Extract the (x, y) coordinate from the center of the cell holding the provided text.  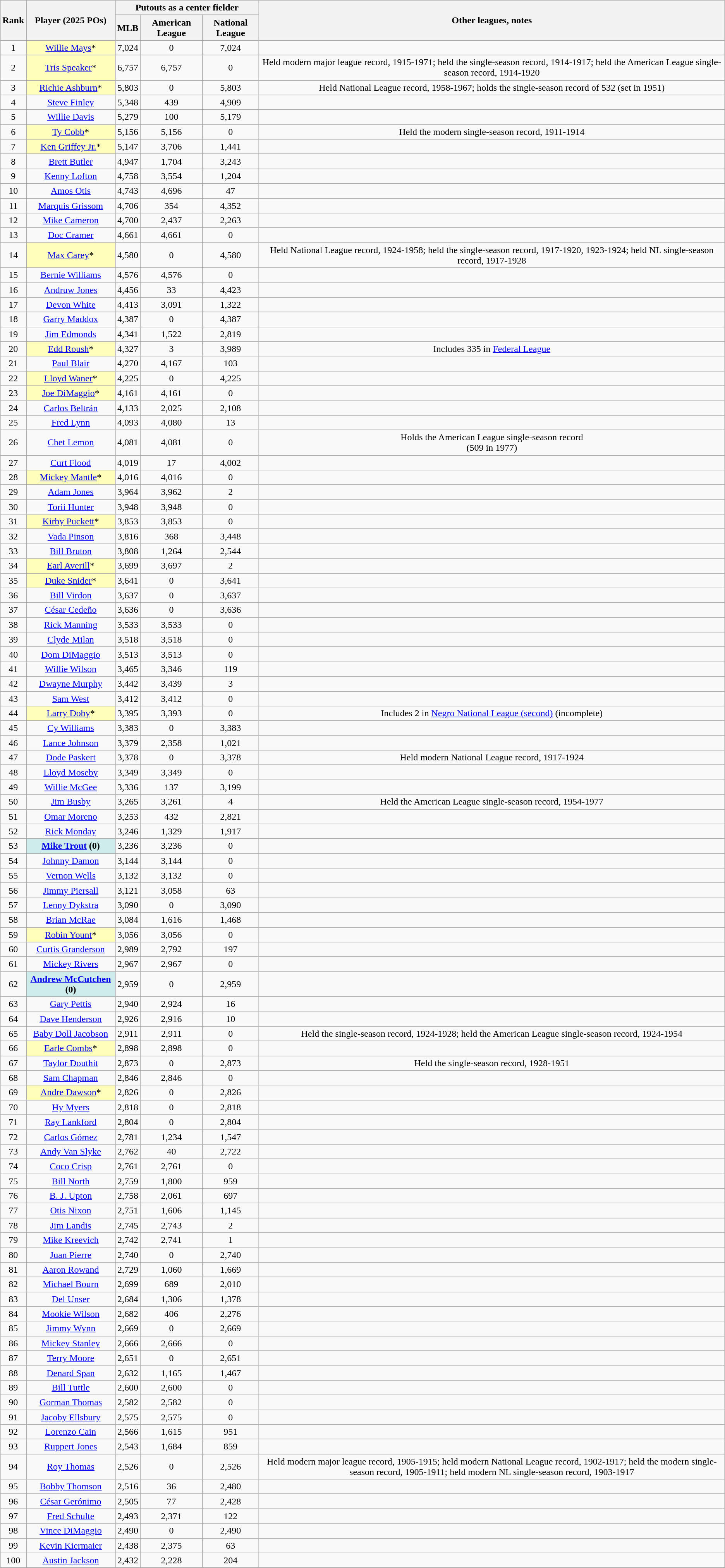
46 (13, 743)
Omar Moreno (70, 817)
31 (13, 522)
3,439 (171, 684)
3,448 (230, 536)
1,329 (171, 831)
67 (13, 1063)
50 (13, 802)
Held National League record, 1958-1967; holds the single-season record of 532 (set in 1951) (492, 88)
2,566 (128, 1432)
2,544 (230, 551)
4,327 (128, 349)
MLB (128, 28)
Putouts as a center fielder (187, 8)
Adam Jones (70, 492)
12 (13, 221)
National League (230, 28)
4,909 (230, 102)
1,021 (230, 743)
Held the modern single-season record, 1911-1914 (492, 132)
2,741 (171, 1240)
Larry Doby* (70, 713)
24 (13, 408)
28 (13, 477)
Bobby Thomson (70, 1487)
Earle Combs* (70, 1048)
Devon White (70, 305)
439 (171, 102)
Bill North (70, 1181)
2,792 (171, 949)
Garry Maddox (70, 319)
78 (13, 1225)
73 (13, 1151)
2,437 (171, 221)
Chet Lemon (70, 443)
Max Carey* (70, 255)
4,019 (128, 462)
197 (230, 949)
29 (13, 492)
74 (13, 1166)
83 (13, 1299)
Torii Hunter (70, 507)
119 (230, 669)
Mickey Stanley (70, 1343)
Lorenzo Cain (70, 1432)
21 (13, 364)
3,246 (128, 831)
1,684 (171, 1447)
Roy Thomas (70, 1466)
Carlos Gómez (70, 1137)
2,358 (171, 743)
Robin Yount* (70, 934)
Taylor Douthit (70, 1063)
4,947 (128, 161)
25 (13, 422)
2,926 (128, 1019)
1,917 (230, 831)
Marquis Grissom (70, 206)
3,121 (128, 890)
689 (171, 1284)
60 (13, 949)
4,413 (128, 305)
4,352 (230, 206)
Willie Wilson (70, 669)
4,696 (171, 191)
97 (13, 1516)
697 (230, 1196)
48 (13, 772)
Terry Moore (70, 1358)
44 (13, 713)
2,228 (171, 1560)
Rank (13, 20)
27 (13, 462)
Lloyd Moseby (70, 772)
57 (13, 905)
18 (13, 319)
2,682 (128, 1314)
American League (171, 28)
72 (13, 1137)
38 (13, 625)
Andy Van Slyke (70, 1151)
49 (13, 787)
3,706 (171, 146)
54 (13, 861)
53 (13, 846)
Del Unser (70, 1299)
Hy Myers (70, 1107)
Austin Jackson (70, 1560)
406 (171, 1314)
26 (13, 443)
98 (13, 1531)
Clyde Milan (70, 639)
2,940 (128, 1004)
37 (13, 610)
Lloyd Waner* (70, 378)
Tris Speaker* (70, 67)
1,264 (171, 551)
70 (13, 1107)
1,669 (230, 1270)
César Gerónimo (70, 1501)
Held the single-season record, 1928-1951 (492, 1063)
Kevin Kiermaier (70, 1546)
3,393 (171, 713)
22 (13, 378)
Baby Doll Jacobson (70, 1034)
368 (171, 536)
55 (13, 875)
4,743 (128, 191)
Cy Williams (70, 728)
2,751 (128, 1211)
2,684 (128, 1299)
Brian McRae (70, 920)
42 (13, 684)
Dom DiMaggio (70, 654)
2,916 (171, 1019)
1,468 (230, 920)
Duke Snider* (70, 581)
2,375 (171, 1546)
5 (13, 117)
3,265 (128, 802)
Lenny Dykstra (70, 905)
8 (13, 161)
Sam Chapman (70, 1078)
4,700 (128, 221)
5,279 (128, 117)
58 (13, 920)
1,145 (230, 1211)
3,395 (128, 713)
Brett Butler (70, 161)
79 (13, 1240)
Dave Henderson (70, 1019)
Held National League record, 1924-1958; held the single-season record, 1917-1920, 1923-1924; held NL single-season record, 1917-1928 (492, 255)
4,080 (171, 422)
Mike Cameron (70, 221)
15 (13, 275)
59 (13, 934)
2,276 (230, 1314)
9 (13, 176)
11 (13, 206)
4,002 (230, 462)
Sam West (70, 699)
86 (13, 1343)
Jacoby Ellsbury (70, 1417)
3,989 (230, 349)
4,093 (128, 422)
Andrew McCutchen (0) (70, 984)
2,432 (128, 1560)
3,699 (128, 566)
93 (13, 1447)
Carlos Beltrán (70, 408)
Rick Monday (70, 831)
1,606 (171, 1211)
Dwayne Murphy (70, 684)
Willie McGee (70, 787)
4,456 (128, 290)
Ray Lankford (70, 1122)
3,465 (128, 669)
4,270 (128, 364)
Jim Landis (70, 1225)
3,442 (128, 684)
88 (13, 1373)
65 (13, 1034)
61 (13, 964)
Coco Crisp (70, 1166)
5,179 (230, 117)
4,423 (230, 290)
2,428 (230, 1501)
Kenny Lofton (70, 176)
99 (13, 1546)
1,234 (171, 1137)
14 (13, 255)
Jim Busby (70, 802)
Held modern National League record, 1917-1924 (492, 758)
41 (13, 669)
Jimmy Piersall (70, 890)
Ruppert Jones (70, 1447)
2,989 (128, 949)
Joe DiMaggio* (70, 393)
Andruw Jones (70, 290)
Vernon Wells (70, 875)
3,697 (171, 566)
1,165 (171, 1373)
2,821 (230, 817)
1,441 (230, 146)
2,758 (128, 1196)
1,060 (171, 1270)
3,253 (128, 817)
94 (13, 1466)
2,543 (128, 1447)
Paul Blair (70, 364)
Mike Trout (0) (70, 846)
Willie Davis (70, 117)
137 (171, 787)
52 (13, 831)
76 (13, 1196)
87 (13, 1358)
2,722 (230, 1151)
959 (230, 1181)
96 (13, 1501)
3,808 (128, 551)
Gorman Thomas (70, 1402)
3,058 (171, 890)
3,084 (128, 920)
2,010 (230, 1284)
Mickey Mantle* (70, 477)
1,322 (230, 305)
2,819 (230, 334)
Mookie Wilson (70, 1314)
Andre Dawson* (70, 1092)
Gary Pettis (70, 1004)
80 (13, 1255)
4,341 (128, 334)
1,306 (171, 1299)
3,346 (171, 669)
Bill Tuttle (70, 1387)
432 (171, 817)
2,742 (128, 1240)
3,964 (128, 492)
2,025 (171, 408)
56 (13, 890)
Curt Flood (70, 462)
66 (13, 1048)
2,632 (128, 1373)
2,516 (128, 1487)
Mickey Rivers (70, 964)
Bill Bruton (70, 551)
69 (13, 1092)
2,781 (128, 1137)
3,261 (171, 802)
19 (13, 334)
6 (13, 132)
85 (13, 1328)
Held the American League single-season record, 1954-1977 (492, 802)
Held modern major league record, 1915-1971; held the single-season record, 1914-1917; held the American League single-season record, 1914-1920 (492, 67)
34 (13, 566)
Willie Mays* (70, 48)
1,522 (171, 334)
91 (13, 1417)
Michael Bourn (70, 1284)
1,378 (230, 1299)
3,379 (128, 743)
Vince DiMaggio (70, 1531)
3,554 (171, 176)
Denard Span (70, 1373)
30 (13, 507)
2,729 (128, 1270)
2,371 (171, 1516)
Otis Nixon (70, 1211)
2,480 (230, 1487)
Held the single-season record, 1924-1928; held the American League single-season record, 1924-1954 (492, 1034)
Jim Edmonds (70, 334)
Bernie Williams (70, 275)
Mike Kreevich (70, 1240)
35 (13, 581)
103 (230, 364)
1,615 (171, 1432)
84 (13, 1314)
2,699 (128, 1284)
B. J. Upton (70, 1196)
Vada Pinson (70, 536)
951 (230, 1432)
1,704 (171, 161)
Bill Virdon (70, 595)
2,762 (128, 1151)
2,108 (230, 408)
89 (13, 1387)
5,147 (128, 146)
68 (13, 1078)
3,816 (128, 536)
Amos Otis (70, 191)
2,493 (128, 1516)
1,204 (230, 176)
95 (13, 1487)
4,706 (128, 206)
1,800 (171, 1181)
2,743 (171, 1225)
Lance Johnson (70, 743)
20 (13, 349)
Aaron Rowand (70, 1270)
Edd Roush* (70, 349)
2,263 (230, 221)
Holds the American League single-season record (509 in 1977) (492, 443)
Johnny Damon (70, 861)
3,962 (171, 492)
Doc Cramer (70, 235)
23 (13, 393)
Rick Manning (70, 625)
4,167 (171, 364)
7 (13, 146)
Includes 335 in Federal League (492, 349)
2,924 (171, 1004)
32 (13, 536)
Includes 2 in Negro National League (second) (incomplete) (492, 713)
859 (230, 1447)
César Cedeño (70, 610)
3,199 (230, 787)
39 (13, 639)
Earl Averill* (70, 566)
51 (13, 817)
122 (230, 1516)
Other leagues, notes (492, 20)
2,505 (128, 1501)
4,758 (128, 176)
2,438 (128, 1546)
92 (13, 1432)
Jimmy Wynn (70, 1328)
Richie Ashburn* (70, 88)
64 (13, 1019)
1,467 (230, 1373)
Fred Schulte (70, 1516)
Juan Pierre (70, 1255)
81 (13, 1270)
90 (13, 1402)
71 (13, 1122)
204 (230, 1560)
2,745 (128, 1225)
3,336 (128, 787)
1,616 (171, 920)
3,091 (171, 305)
62 (13, 984)
4,133 (128, 408)
Ken Griffey Jr.* (70, 146)
Curtis Granderson (70, 949)
Kirby Puckett* (70, 522)
Ty Cobb* (70, 132)
2,759 (128, 1181)
354 (171, 206)
Steve Finley (70, 102)
45 (13, 728)
1,547 (230, 1137)
3,243 (230, 161)
75 (13, 1181)
2,061 (171, 1196)
Dode Paskert (70, 758)
Player (2025 POs) (70, 20)
Fred Lynn (70, 422)
5,348 (128, 102)
43 (13, 699)
82 (13, 1284)
